Locate the cell with the specified text and output its (X, Y) center coordinate. 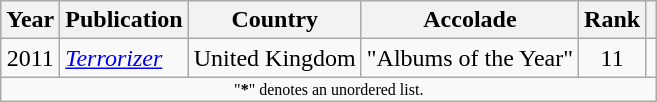
"Albums of the Year" (470, 58)
11 (612, 58)
2011 (30, 58)
Publication (124, 20)
Country (274, 20)
Accolade (470, 20)
Year (30, 20)
"*" denotes an unordered list. (329, 89)
Rank (612, 20)
Terrorizer (124, 58)
United Kingdom (274, 58)
